Provide the (X, Y) coordinate of the cell's center where the given text is located.  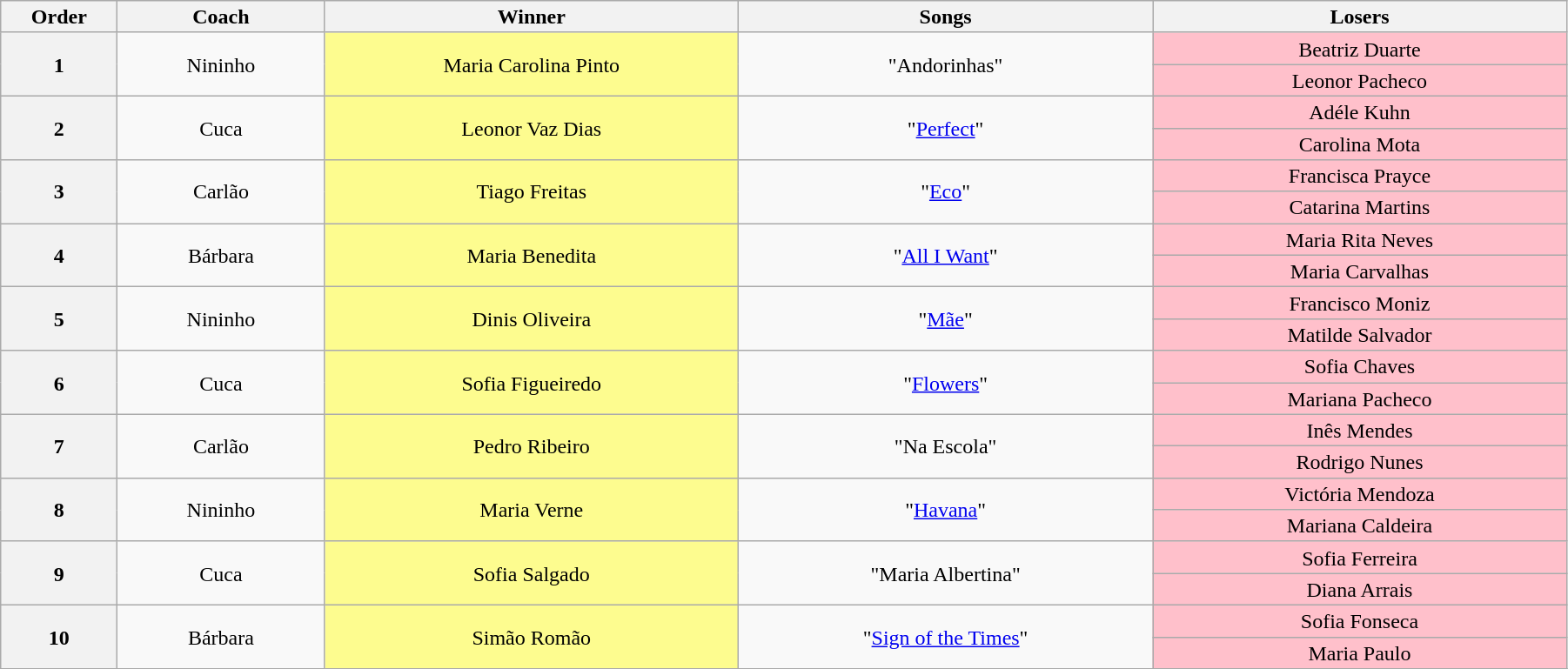
9 (59, 572)
Maria Verne (532, 510)
Mariana Caldeira (1360, 525)
Francisca Prayce (1360, 176)
Maria Benedita (532, 256)
Inês Mendes (1360, 430)
Coach (221, 17)
8 (59, 510)
Dinis Oliveira (532, 318)
"All I Want" (946, 256)
"Na Escola" (946, 445)
Maria Rita Neves (1360, 240)
Mariana Pacheco (1360, 398)
Winner (532, 17)
"Maria Albertina" (946, 572)
"Perfect" (946, 127)
Simão Romão (532, 637)
"Andorinhas" (946, 64)
5 (59, 318)
Sofia Figueiredo (532, 383)
7 (59, 445)
Maria Paulo (1360, 652)
Sofia Fonseca (1360, 621)
Tiago Freitas (532, 191)
Francisco Moniz (1360, 303)
Sofia Ferreira (1360, 557)
Songs (946, 17)
Losers (1360, 17)
10 (59, 637)
Leonor Pacheco (1360, 80)
Matilde Salvador (1360, 334)
6 (59, 383)
Pedro Ribeiro (532, 445)
Diana Arrais (1360, 590)
Beatriz Duarte (1360, 49)
Rodrigo Nunes (1360, 463)
2 (59, 127)
Maria Carolina Pinto (532, 64)
Maria Carvalhas (1360, 271)
Catarina Martins (1360, 207)
Sofia Salgado (532, 572)
Order (59, 17)
"Flowers" (946, 383)
Leonor Vaz Dias (532, 127)
Adéle Kuhn (1360, 111)
"Mãe" (946, 318)
Sofia Chaves (1360, 367)
Carolina Mota (1360, 144)
Victória Mendoza (1360, 494)
4 (59, 256)
"Eco" (946, 191)
"Sign of the Times" (946, 637)
1 (59, 64)
"Havana" (946, 510)
3 (59, 191)
